Locate the cell with the specified text and output its [X, Y] center coordinate. 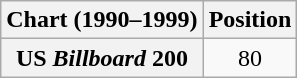
US Billboard 200 [102, 58]
Position [250, 20]
Chart (1990–1999) [102, 20]
80 [250, 58]
